Return (x, y) of the center of cell containing provided text 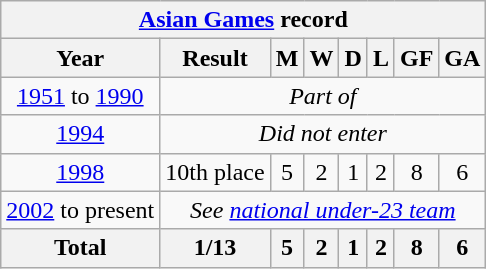
Result (215, 58)
Did not enter (323, 134)
1998 (80, 172)
Year (80, 58)
D (353, 58)
Total (80, 248)
Part of (323, 96)
1951 to 1990 (80, 96)
GA (462, 58)
2002 to present (80, 210)
10th place (215, 172)
L (380, 58)
See national under-23 team (323, 210)
W (322, 58)
GF (416, 58)
1994 (80, 134)
1/13 (215, 248)
Asian Games record (244, 20)
M (287, 58)
